From the cell containing the given text, extract its center point as [x, y] coordinate. 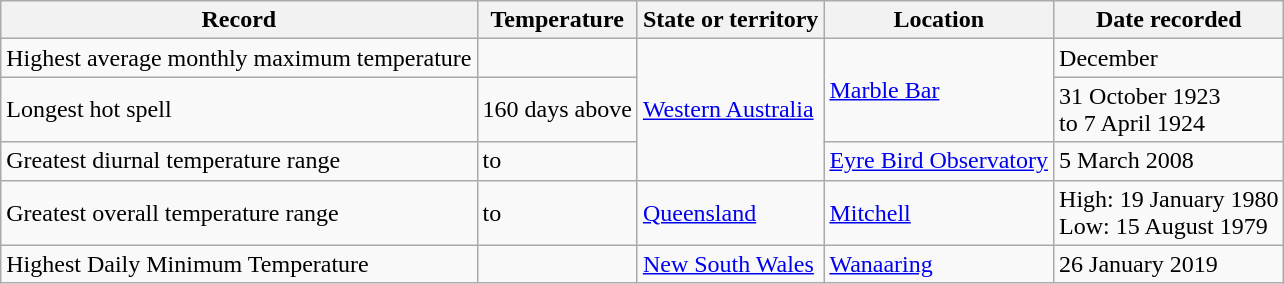
State or territory [730, 20]
December [1169, 58]
Longest hot spell [239, 110]
Greatest diurnal temperature range [239, 161]
Marble Bar [939, 90]
31 October 1923to 7 April 1924 [1169, 110]
Mitchell [939, 212]
New South Wales [730, 264]
Location [939, 20]
Highest Daily Minimum Temperature [239, 264]
Queensland [730, 212]
Wanaaring [939, 264]
5 March 2008 [1169, 161]
High: 19 January 1980Low: 15 August 1979 [1169, 212]
Eyre Bird Observatory [939, 161]
Temperature [557, 20]
Greatest overall temperature range [239, 212]
Highest average monthly maximum temperature [239, 58]
160 days above [557, 110]
Western Australia [730, 110]
26 January 2019 [1169, 264]
Record [239, 20]
Date recorded [1169, 20]
